Return the [X, Y] coordinate for the center point of the cell that contains the specified text.  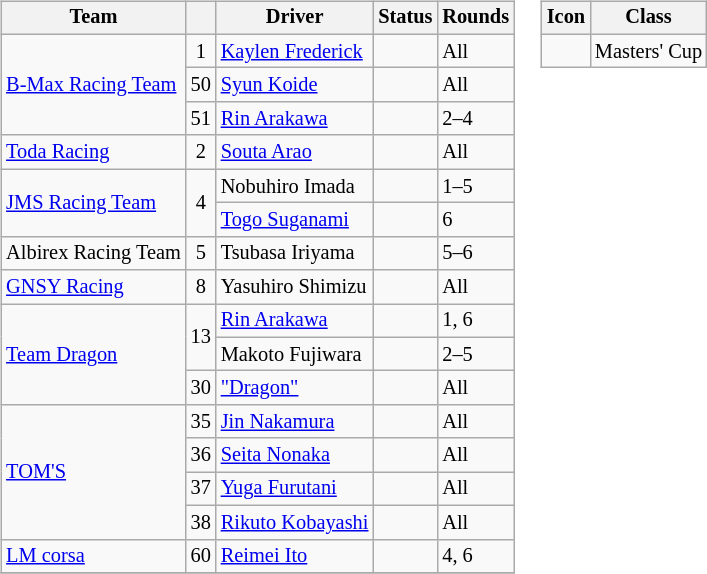
Rounds [476, 18]
5 [201, 253]
50 [201, 85]
60 [201, 556]
LM corsa [94, 556]
B-Max Racing Team [94, 84]
GNSY Racing [94, 287]
Nobuhiro Imada [295, 186]
2 [201, 152]
35 [201, 422]
Togo Suganami [295, 220]
5–6 [476, 253]
Kaylen Frederick [295, 51]
51 [201, 119]
1–5 [476, 186]
TOM'S [94, 472]
1, 6 [476, 321]
Reimei Ito [295, 556]
Rikuto Kobayashi [295, 522]
Jin Nakamura [295, 422]
"Dragon" [295, 388]
Syun Koide [295, 85]
8 [201, 287]
4, 6 [476, 556]
38 [201, 522]
13 [201, 338]
Tsubasa Iriyama [295, 253]
2–4 [476, 119]
37 [201, 489]
Team [94, 18]
Souta Arao [295, 152]
1 [201, 51]
Masters' Cup [648, 51]
Driver [295, 18]
4 [201, 202]
Icon [566, 18]
JMS Racing Team [94, 202]
2–5 [476, 354]
Status [405, 18]
Albirex Racing Team [94, 253]
Makoto Fujiwara [295, 354]
Class [648, 18]
Team Dragon [94, 354]
36 [201, 455]
Yuga Furutani [295, 489]
Toda Racing [94, 152]
30 [201, 388]
Yasuhiro Shimizu [295, 287]
Seita Nonaka [295, 455]
6 [476, 220]
